Capture the cell that displays the provided text and extract its (x, y) central coordinate. 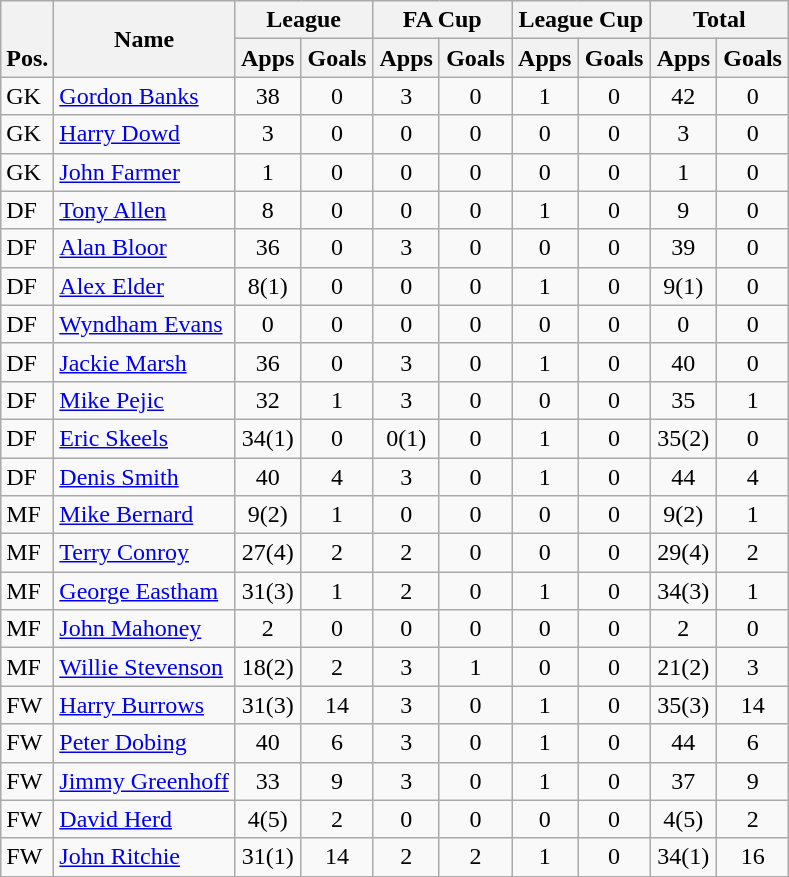
Harry Burrows (144, 705)
8 (268, 210)
Pos. (28, 39)
35(3) (684, 705)
34(3) (684, 591)
Eric Skeels (144, 438)
Gordon Banks (144, 96)
Denis Smith (144, 477)
18(2) (268, 667)
35(2) (684, 438)
Alex Elder (144, 286)
27(4) (268, 553)
David Herd (144, 819)
Jimmy Greenhoff (144, 781)
33 (268, 781)
35 (684, 400)
42 (684, 96)
16 (753, 857)
Mike Bernard (144, 515)
Jackie Marsh (144, 362)
Total (720, 20)
FA Cup (442, 20)
John Mahoney (144, 629)
38 (268, 96)
Peter Dobing (144, 743)
39 (684, 248)
Willie Stevenson (144, 667)
9(1) (684, 286)
8(1) (268, 286)
George Eastham (144, 591)
Terry Conroy (144, 553)
Tony Allen (144, 210)
Name (144, 39)
League Cup (582, 20)
37 (684, 781)
League (304, 20)
Alan Bloor (144, 248)
John Ritchie (144, 857)
29(4) (684, 553)
0(1) (406, 438)
21(2) (684, 667)
Wyndham Evans (144, 324)
Harry Dowd (144, 134)
31(1) (268, 857)
32 (268, 400)
John Farmer (144, 172)
Mike Pejic (144, 400)
